Detect which cell encompasses the target text, then output its [X, Y] center coordinate. 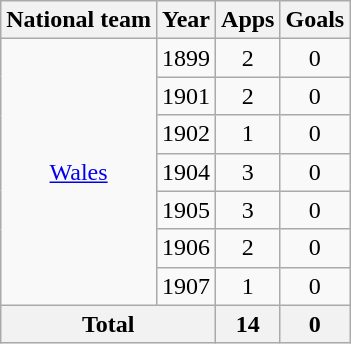
1899 [186, 58]
Year [186, 20]
National team [79, 20]
Total [108, 324]
Apps [248, 20]
1904 [186, 172]
1906 [186, 248]
1907 [186, 286]
Goals [315, 20]
1902 [186, 134]
14 [248, 324]
1905 [186, 210]
Wales [79, 172]
1901 [186, 96]
